Determine the [X, Y] coordinate at the center of the cell enclosing the given text.  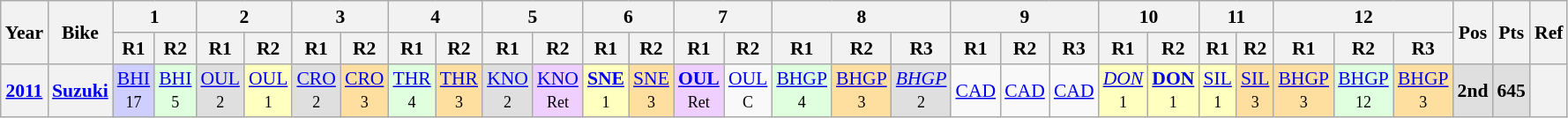
2011 [25, 90]
3 [340, 17]
Ref [1549, 32]
THR4 [411, 90]
Bike [80, 32]
Year [25, 32]
OULRet [698, 90]
4 [436, 17]
1 [155, 17]
2 [243, 17]
SNE3 [651, 90]
SIL1 [1217, 90]
BHGP12 [1363, 90]
Pos [1473, 32]
BHGP2 [922, 90]
OULC [748, 90]
SIL3 [1256, 90]
6 [628, 17]
7 [723, 17]
Pts [1512, 32]
OUL1 [268, 90]
9 [1025, 17]
Suzuki [80, 90]
8 [861, 17]
KNORet [557, 90]
OUL2 [220, 90]
2nd [1473, 90]
THR3 [459, 90]
KNO2 [508, 90]
12 [1363, 17]
11 [1236, 17]
BHGP4 [802, 90]
SNE1 [606, 90]
CRO2 [316, 90]
BHI5 [175, 90]
5 [533, 17]
BHI17 [134, 90]
645 [1512, 90]
CRO3 [365, 90]
10 [1149, 17]
